Return the [X, Y] coordinate for the center point of the cell that contains the specified text.  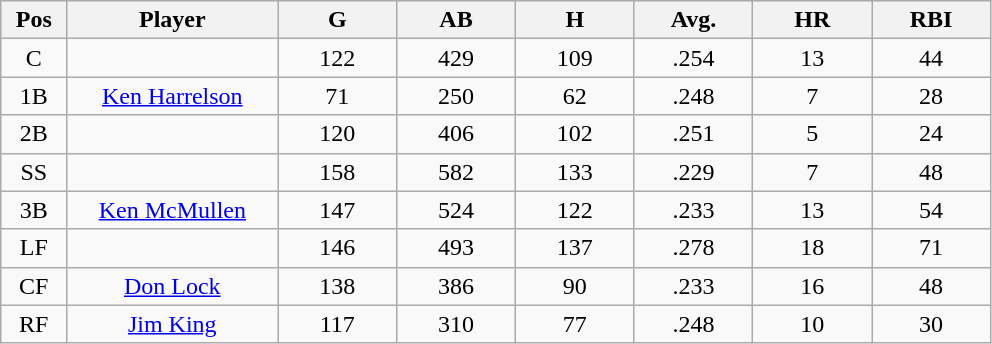
137 [574, 248]
117 [338, 324]
10 [812, 324]
493 [456, 248]
Pos [34, 20]
CF [34, 286]
102 [574, 134]
524 [456, 210]
146 [338, 248]
138 [338, 286]
RF [34, 324]
28 [932, 96]
310 [456, 324]
77 [574, 324]
44 [932, 58]
Jim King [172, 324]
3B [34, 210]
54 [932, 210]
386 [456, 286]
Ken Harrelson [172, 96]
24 [932, 134]
H [574, 20]
62 [574, 96]
109 [574, 58]
Player [172, 20]
2B [34, 134]
429 [456, 58]
16 [812, 286]
LF [34, 248]
406 [456, 134]
582 [456, 172]
RBI [932, 20]
AB [456, 20]
158 [338, 172]
120 [338, 134]
Ken McMullen [172, 210]
Avg. [694, 20]
30 [932, 324]
1B [34, 96]
.229 [694, 172]
90 [574, 286]
Don Lock [172, 286]
250 [456, 96]
147 [338, 210]
G [338, 20]
C [34, 58]
.251 [694, 134]
.278 [694, 248]
18 [812, 248]
HR [812, 20]
133 [574, 172]
.254 [694, 58]
5 [812, 134]
SS [34, 172]
